Scan for the cell matching the given text and deliver its [x, y] coordinate at center. 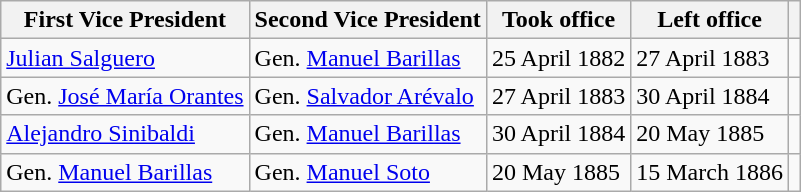
Julian Salguero [125, 58]
25 April 1882 [558, 58]
Gen. Salvador Arévalo [368, 96]
Gen. José María Orantes [125, 96]
15 March 1886 [710, 172]
Gen. Manuel Soto [368, 172]
First Vice President [125, 20]
Second Vice President [368, 20]
Left office [710, 20]
Took office [558, 20]
Alejandro Sinibaldi [125, 134]
